Determine the [X, Y] coordinate at the center of the cell enclosing the given text.  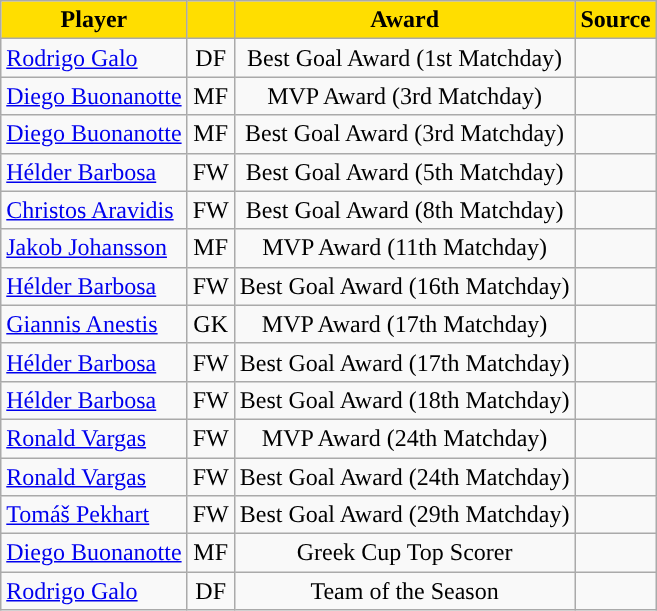
MVP Award (24th Matchday) [404, 438]
Award [404, 20]
Christos Aravidis [94, 210]
MVP Award (3rd Matchday) [404, 96]
Source [616, 20]
Greek Cup Top Scorer [404, 553]
Best Goal Award (29th Matchday) [404, 515]
Jakob Johansson [94, 248]
Best Goal Award (8th Matchday) [404, 210]
Best Goal Award (17th Matchday) [404, 362]
Giannis Anestis [94, 324]
Best Goal Award (3rd Matchday) [404, 134]
Best Goal Award (5th Matchday) [404, 172]
Best Goal Award (1st Matchday) [404, 58]
Tomáš Pekhart [94, 515]
GK [210, 324]
MVP Award (17th Matchday) [404, 324]
Best Goal Award (18th Matchday) [404, 400]
Best Goal Award (24th Matchday) [404, 477]
MVP Award (11th Matchday) [404, 248]
Player [94, 20]
Best Goal Award (16th Matchday) [404, 286]
Team of the Season [404, 591]
